Detect which cell encompasses the target text, then output its [x, y] center coordinate. 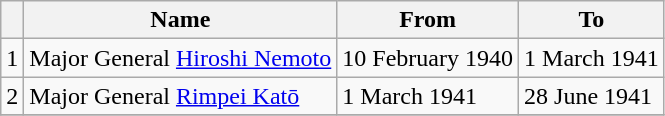
Major General Rimpei Katō [180, 96]
From [428, 20]
28 June 1941 [592, 96]
To [592, 20]
10 February 1940 [428, 58]
Major General Hiroshi Nemoto [180, 58]
2 [12, 96]
Name [180, 20]
1 [12, 58]
